Scan for the cell matching the given text and deliver its [X, Y] coordinate at center. 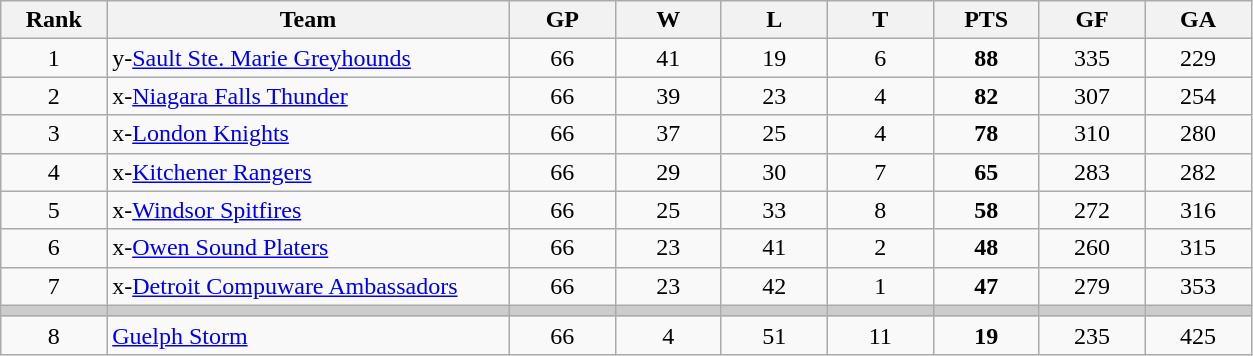
48 [986, 248]
335 [1092, 58]
x-Windsor Spitfires [308, 210]
x-Kitchener Rangers [308, 172]
39 [668, 96]
280 [1198, 134]
65 [986, 172]
260 [1092, 248]
y-Sault Ste. Marie Greyhounds [308, 58]
W [668, 20]
279 [1092, 286]
47 [986, 286]
229 [1198, 58]
x-Niagara Falls Thunder [308, 96]
30 [774, 172]
425 [1198, 335]
GP [562, 20]
51 [774, 335]
11 [880, 335]
T [880, 20]
254 [1198, 96]
315 [1198, 248]
310 [1092, 134]
88 [986, 58]
82 [986, 96]
PTS [986, 20]
307 [1092, 96]
29 [668, 172]
GF [1092, 20]
Team [308, 20]
353 [1198, 286]
58 [986, 210]
5 [54, 210]
272 [1092, 210]
GA [1198, 20]
78 [986, 134]
x-Owen Sound Platers [308, 248]
3 [54, 134]
282 [1198, 172]
316 [1198, 210]
42 [774, 286]
235 [1092, 335]
33 [774, 210]
L [774, 20]
x-Detroit Compuware Ambassadors [308, 286]
Guelph Storm [308, 335]
37 [668, 134]
x-London Knights [308, 134]
283 [1092, 172]
Rank [54, 20]
